Detect which cell encompasses the target text, then output its [X, Y] center coordinate. 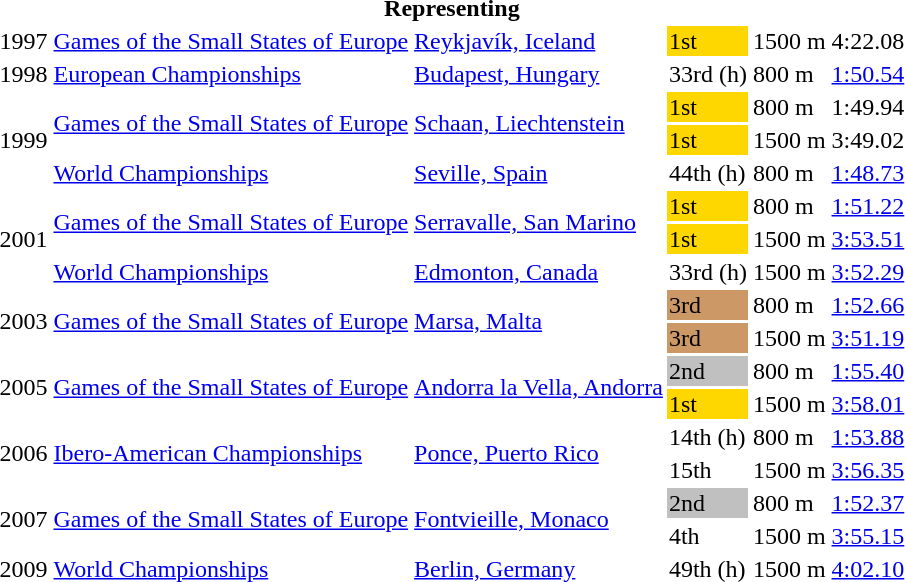
44th (h) [708, 173]
Andorra la Vella, Andorra [539, 388]
15th [708, 470]
Ibero-American Championships [231, 454]
European Championships [231, 74]
Seville, Spain [539, 173]
Edmonton, Canada [539, 272]
Marsa, Malta [539, 322]
14th (h) [708, 437]
Serravalle, San Marino [539, 222]
Fontvieille, Monaco [539, 520]
4th [708, 536]
Budapest, Hungary [539, 74]
Ponce, Puerto Rico [539, 454]
Reykjavík, Iceland [539, 41]
Schaan, Liechtenstein [539, 124]
